Scan for the cell matching the given text and deliver its [x, y] coordinate at center. 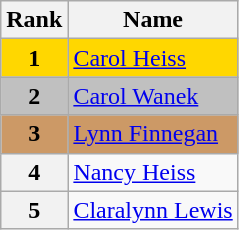
Nancy Heiss [153, 172]
Name [153, 20]
Carol Wanek [153, 96]
5 [34, 210]
4 [34, 172]
3 [34, 134]
Lynn Finnegan [153, 134]
1 [34, 58]
Claralynn Lewis [153, 210]
Rank [34, 20]
Carol Heiss [153, 58]
2 [34, 96]
